Identify which cell holds the provided text, then report its (x, y) central coordinate. 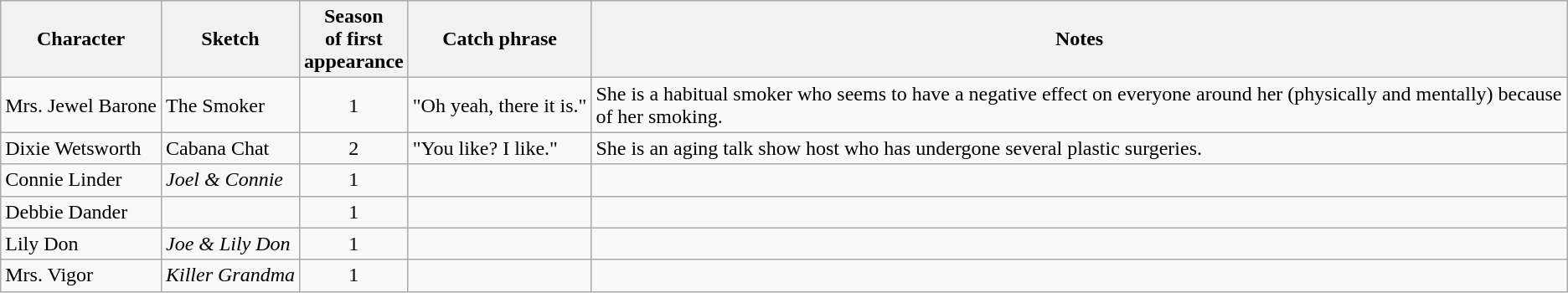
Debbie Dander (81, 212)
Seasonof firstappearance (354, 39)
2 (354, 148)
The Smoker (230, 105)
Cabana Chat (230, 148)
"Oh yeah, there it is." (499, 105)
Character (81, 39)
Connie Linder (81, 180)
Joe & Lily Don (230, 244)
Catch phrase (499, 39)
She is an aging talk show host who has undergone several plastic surgeries. (1079, 148)
Joel & Connie (230, 180)
Notes (1079, 39)
Dixie Wetsworth (81, 148)
Sketch (230, 39)
"You like? I like." (499, 148)
Killer Grandma (230, 275)
Mrs. Jewel Barone (81, 105)
Lily Don (81, 244)
Mrs. Vigor (81, 275)
She is a habitual smoker who seems to have a negative effect on everyone around her (physically and mentally) because of her smoking. (1079, 105)
